Provide the [X, Y] coordinate of the cell's center where the given text is located.  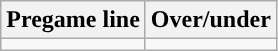
Over/under [210, 20]
Pregame line [74, 20]
